Determine the (X, Y) coordinate at the center of the cell enclosing the given text.  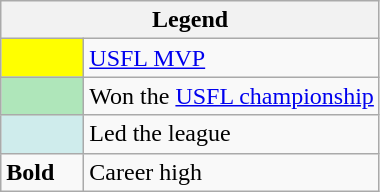
Bold (42, 172)
Career high (232, 172)
USFL MVP (232, 58)
Legend (190, 20)
Won the USFL championship (232, 96)
Led the league (232, 134)
